Return (x, y) of the center of cell containing provided text 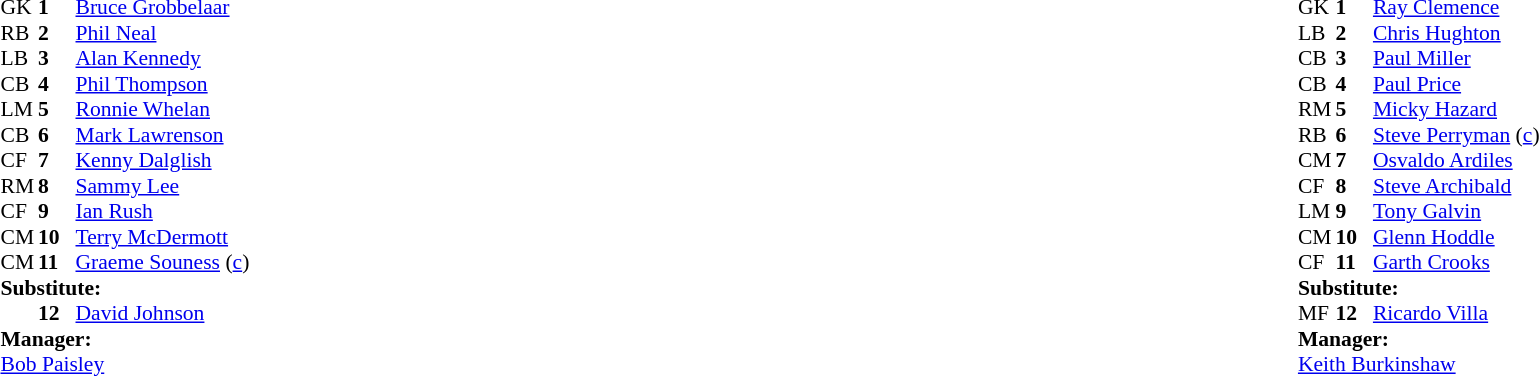
Manager: (124, 339)
Ronnie Whelan (163, 109)
Ian Rush (163, 211)
MF (1317, 313)
Terry McDermott (163, 237)
Phil Thompson (163, 84)
Graeme Souness (c) (163, 263)
Substitute: (124, 288)
Phil Neal (163, 33)
Sammy Lee (163, 186)
Mark Lawrenson (163, 135)
Alan Kennedy (163, 59)
David Johnson (163, 313)
Kenny Dalglish (163, 161)
